Extract the (x, y) coordinate from the center of the cell holding the provided text.  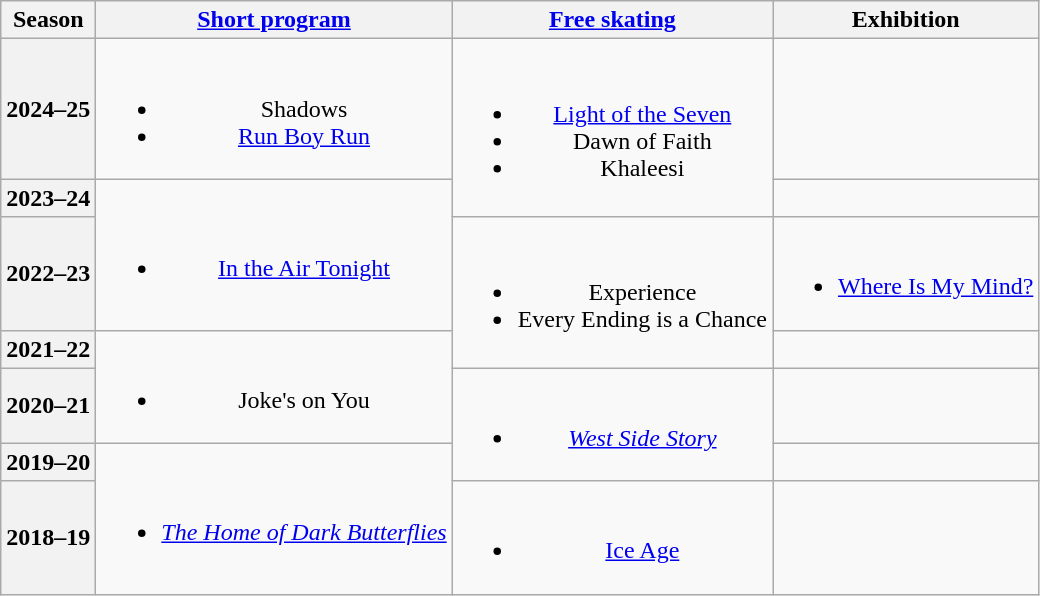
Exhibition (905, 20)
Joke's on You (274, 386)
2024–25 (48, 109)
Where Is My Mind? (905, 274)
ShadowsRun Boy Run (274, 109)
West Side Story (612, 424)
2019–20 (48, 462)
Experience Every Ending is a Chance (612, 292)
2018–19 (48, 538)
Ice Age (612, 538)
2020–21 (48, 406)
Short program (274, 20)
The Home of Dark Butterflies (274, 518)
2022–23 (48, 274)
Season (48, 20)
Light of the Seven Dawn of Faith Khaleesi (612, 128)
2023–24 (48, 198)
In the Air Tonight (274, 254)
2021–22 (48, 349)
Free skating (612, 20)
